For the text-containing cell, return its midpoint in [X, Y] coordinate format. 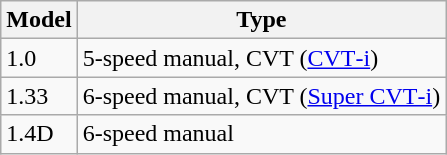
6-speed manual [262, 134]
6-speed manual, CVT (Super CVT‐i) [262, 96]
1.0 [39, 58]
Model [39, 20]
1.4D [39, 134]
1.33 [39, 96]
5-speed manual, CVT (CVT‐i) [262, 58]
Type [262, 20]
